Capture the cell that displays the provided text and extract its [X, Y] central coordinate. 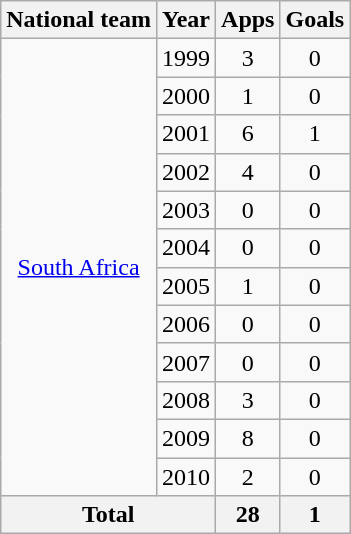
2006 [186, 324]
8 [248, 438]
2002 [186, 172]
2010 [186, 477]
2001 [186, 134]
Year [186, 20]
Total [108, 515]
2007 [186, 362]
28 [248, 515]
2004 [186, 248]
National team [79, 20]
South Africa [79, 268]
2 [248, 477]
Goals [315, 20]
4 [248, 172]
2008 [186, 400]
6 [248, 134]
1999 [186, 58]
2000 [186, 96]
2003 [186, 210]
2009 [186, 438]
2005 [186, 286]
Apps [248, 20]
